Capture the cell that displays the provided text and extract its [x, y] central coordinate. 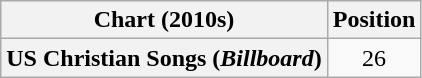
US Christian Songs (Billboard) [164, 58]
Position [374, 20]
Chart (2010s) [164, 20]
26 [374, 58]
